Locate the cell with the specified text and output its (x, y) center coordinate. 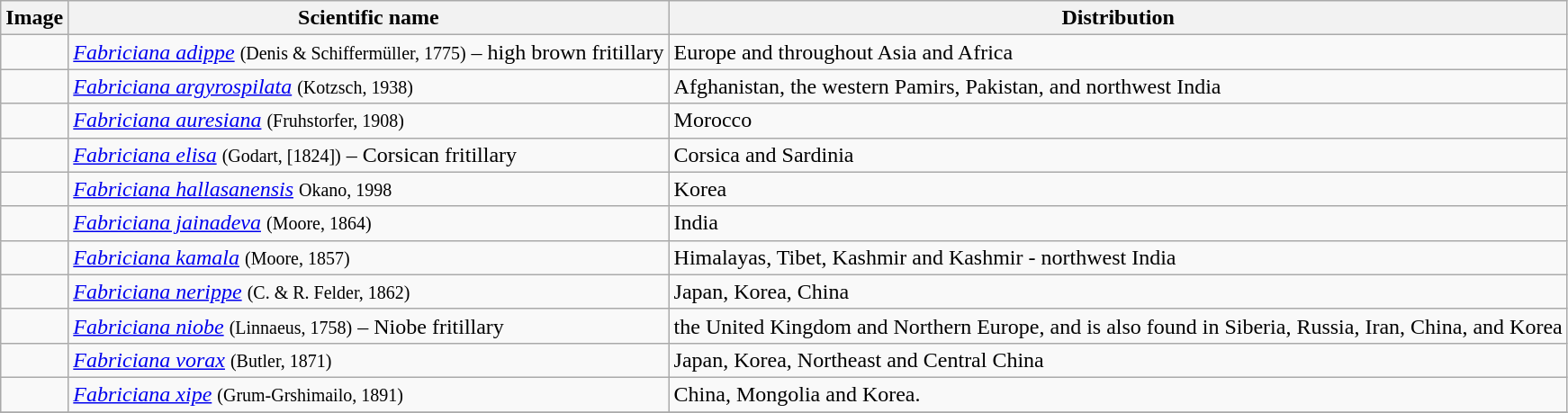
Distribution (1118, 18)
China, Mongolia and Korea. (1118, 394)
Japan, Korea, Northeast and Central China (1118, 360)
Fabriciana elisa (Godart, [1824]) – Corsican fritillary (369, 155)
Morocco (1118, 121)
Himalayas, Tibet, Kashmir and Kashmir - northwest India (1118, 257)
Fabriciana jainadeva (Moore, 1864) (369, 223)
the United Kingdom and Northern Europe, and is also found in Siberia, Russia, Iran, China, and Korea (1118, 326)
Japan, Korea, China (1118, 292)
Scientific name (369, 18)
Fabriciana hallasanensis Okano, 1998 (369, 189)
Fabriciana vorax (Butler, 1871) (369, 360)
Afghanistan, the western Pamirs, Pakistan, and northwest India (1118, 86)
Fabriciana xipe (Grum-Grshimailo, 1891) (369, 394)
Fabriciana auresiana (Fruhstorfer, 1908) (369, 121)
Korea (1118, 189)
Fabriciana kamala (Moore, 1857) (369, 257)
Fabriciana adippe (Denis & Schiffermüller, 1775) – high brown fritillary (369, 52)
Fabriciana niobe (Linnaeus, 1758) – Niobe fritillary (369, 326)
India (1118, 223)
Fabriciana nerippe (C. & R. Felder, 1862) (369, 292)
Fabriciana argyrospilata (Kotzsch, 1938) (369, 86)
Europe and throughout Asia and Africa (1118, 52)
Corsica and Sardinia (1118, 155)
Image (34, 18)
